Return (X, Y) of the center of cell containing provided text 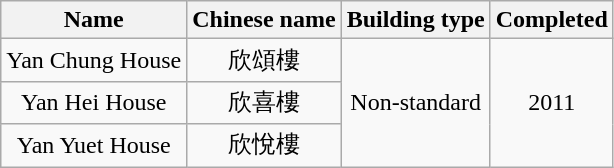
欣喜樓 (264, 102)
欣悅樓 (264, 146)
Name (94, 20)
Completed (552, 20)
Building type (416, 20)
欣頌樓 (264, 60)
Chinese name (264, 20)
Non-standard (416, 103)
Yan Chung House (94, 60)
2011 (552, 103)
Yan Yuet House (94, 146)
Yan Hei House (94, 102)
